Pinpoint the cell where the given text exists, returning its [x, y] midpoint coordinate. 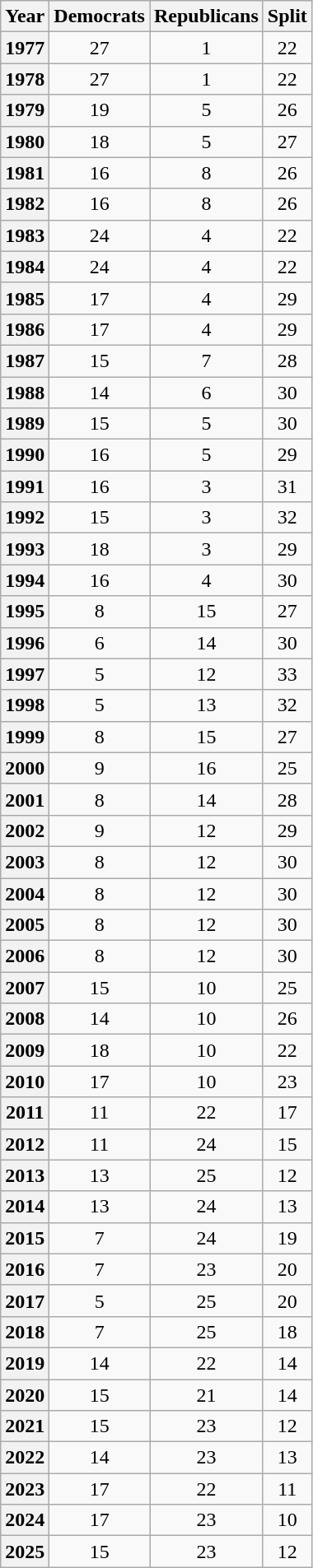
2017 [25, 1300]
2020 [25, 1395]
1995 [25, 612]
2016 [25, 1269]
1994 [25, 580]
2008 [25, 1019]
1991 [25, 486]
2011 [25, 1113]
1981 [25, 173]
2007 [25, 988]
2014 [25, 1207]
33 [287, 674]
1992 [25, 518]
1990 [25, 455]
21 [207, 1395]
1986 [25, 329]
1985 [25, 298]
2001 [25, 799]
2004 [25, 893]
2010 [25, 1082]
Year [25, 16]
2024 [25, 1520]
1980 [25, 142]
31 [287, 486]
2013 [25, 1175]
1982 [25, 204]
1977 [25, 48]
1998 [25, 705]
Democrats [100, 16]
1978 [25, 79]
2006 [25, 956]
1979 [25, 110]
1984 [25, 267]
1983 [25, 235]
2000 [25, 768]
1987 [25, 361]
2009 [25, 1050]
2022 [25, 1458]
Republicans [207, 16]
2005 [25, 925]
2025 [25, 1552]
1989 [25, 424]
1997 [25, 674]
2003 [25, 862]
Split [287, 16]
2018 [25, 1332]
2002 [25, 831]
2015 [25, 1238]
1999 [25, 737]
2012 [25, 1144]
1988 [25, 393]
2021 [25, 1426]
2019 [25, 1363]
2023 [25, 1489]
1996 [25, 643]
1993 [25, 549]
